Capture the cell that displays the provided text and extract its (x, y) central coordinate. 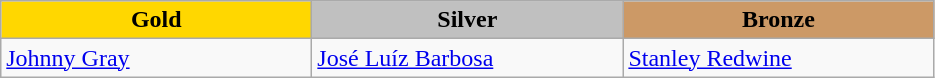
Johnny Gray (156, 58)
José Luíz Barbosa (468, 58)
Silver (468, 20)
Bronze (778, 20)
Stanley Redwine (778, 58)
Gold (156, 20)
